Return (x, y) of the center of cell containing provided text 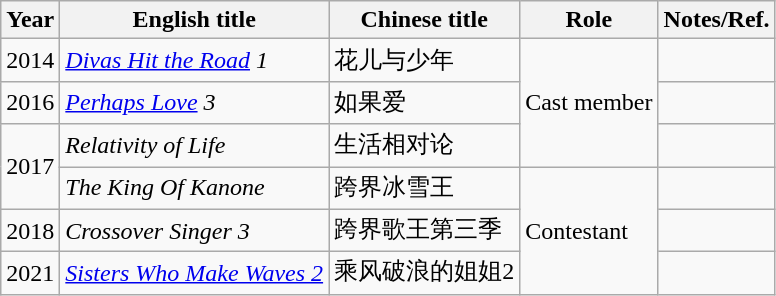
English title (194, 20)
跨界冰雪王 (424, 188)
2014 (30, 60)
跨界歌王第三季 (424, 230)
如果爱 (424, 102)
Role (589, 20)
Sisters Who Make Waves 2 (194, 274)
Year (30, 20)
Relativity of Life (194, 146)
2017 (30, 166)
2016 (30, 102)
Contestant (589, 230)
Perhaps Love 3 (194, 102)
Crossover Singer 3 (194, 230)
乘风破浪的姐姐2 (424, 274)
2018 (30, 230)
生活相对论 (424, 146)
Cast member (589, 103)
花儿与少年 (424, 60)
Divas Hit the Road 1 (194, 60)
Notes/Ref. (716, 20)
2021 (30, 274)
Chinese title (424, 20)
The King Of Kanone (194, 188)
